Return [X, Y] of the center of cell containing provided text 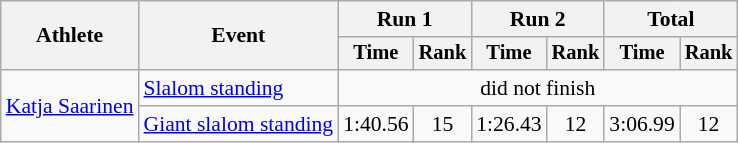
did not finish [538, 88]
3:06.99 [642, 124]
Giant slalom standing [239, 124]
Total [670, 19]
1:40.56 [376, 124]
Run 2 [538, 19]
Katja Saarinen [70, 106]
15 [443, 124]
Athlete [70, 36]
Event [239, 36]
1:26.43 [508, 124]
Run 1 [404, 19]
Slalom standing [239, 88]
